Provide the (X, Y) coordinate of the cell's center where the given text is located.  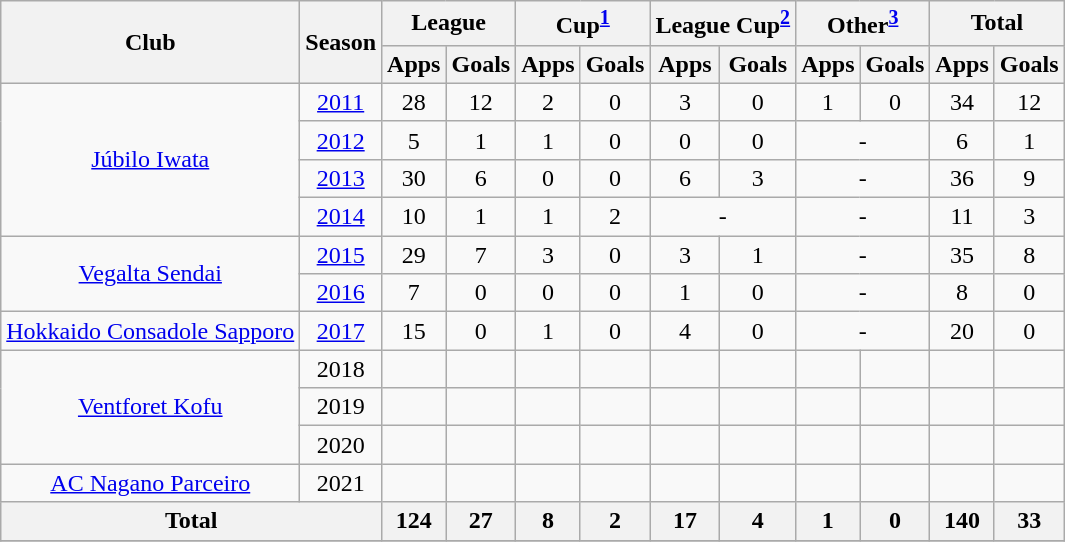
15 (414, 331)
2016 (341, 293)
30 (414, 178)
20 (962, 331)
11 (962, 217)
2011 (341, 102)
Club (150, 42)
9 (1029, 178)
Vegalta Sendai (150, 274)
36 (962, 178)
10 (414, 217)
League (449, 24)
140 (962, 521)
17 (685, 521)
2019 (341, 407)
27 (481, 521)
Season (341, 42)
34 (962, 102)
AC Nagano Parceiro (150, 483)
29 (414, 255)
2018 (341, 369)
2020 (341, 445)
5 (414, 140)
Cup1 (583, 24)
2017 (341, 331)
2014 (341, 217)
Ventforet Kofu (150, 407)
Other3 (863, 24)
28 (414, 102)
2012 (341, 140)
Hokkaido Consadole Sapporo (150, 331)
2015 (341, 255)
2013 (341, 178)
33 (1029, 521)
2021 (341, 483)
124 (414, 521)
35 (962, 255)
Júbilo Iwata (150, 159)
League Cup2 (723, 24)
